Capture the cell that displays the provided text and extract its [X, Y] central coordinate. 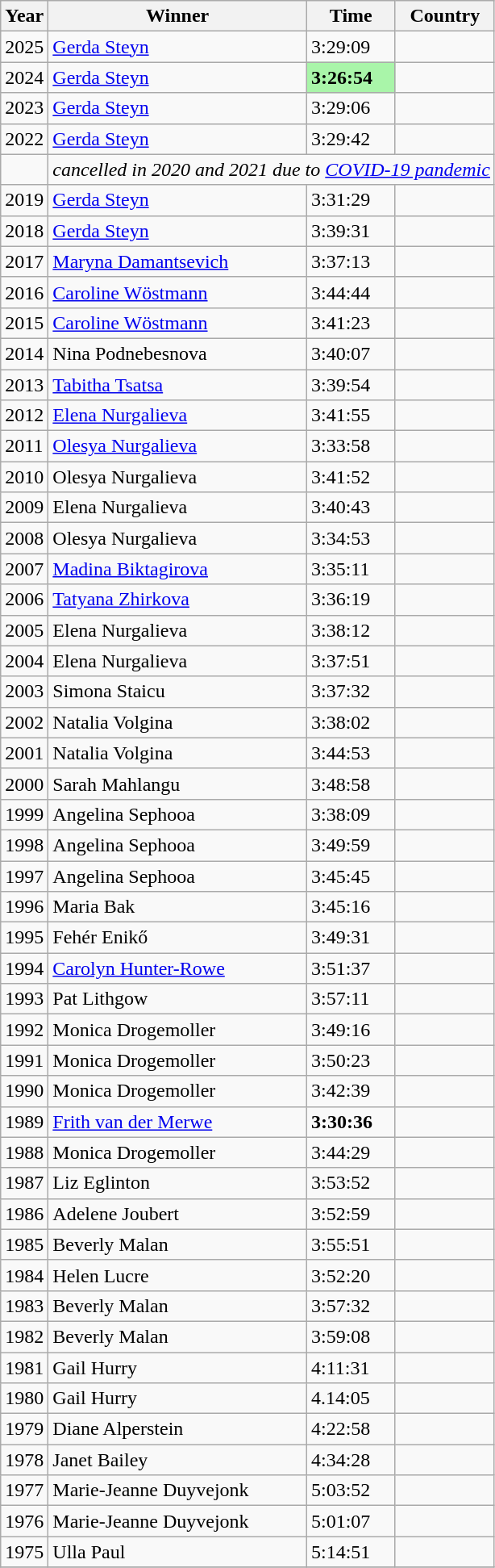
Sarah Mahlangu [177, 784]
3:35:11 [351, 569]
5:01:07 [351, 1521]
3:40:07 [351, 353]
2013 [24, 385]
cancelled in 2020 and 2021 due to COVID-19 pandemic [272, 169]
2025 [24, 47]
Year [24, 16]
3:42:39 [351, 1091]
2010 [24, 477]
2019 [24, 200]
Nina Podnebesnova [177, 353]
3:52:59 [351, 1214]
3:36:19 [351, 600]
2001 [24, 753]
5:14:51 [351, 1552]
1976 [24, 1521]
2012 [24, 416]
3:33:58 [351, 446]
2015 [24, 323]
3:53:52 [351, 1183]
1990 [24, 1091]
1991 [24, 1060]
3:34:53 [351, 538]
3:51:37 [351, 968]
3:48:58 [351, 784]
Fehér Enikő [177, 938]
3:59:08 [351, 1336]
3:38:09 [351, 814]
1985 [24, 1244]
1988 [24, 1152]
2011 [24, 446]
3:44:44 [351, 292]
3:30:36 [351, 1122]
Adelene Joubert [177, 1214]
3:49:31 [351, 938]
Frith van der Merwe [177, 1122]
1987 [24, 1183]
2022 [24, 139]
3:44:29 [351, 1152]
Simona Staicu [177, 692]
1998 [24, 845]
3:29:06 [351, 108]
Carolyn Hunter-Rowe [177, 968]
1984 [24, 1275]
2024 [24, 77]
2008 [24, 538]
4.14:05 [351, 1399]
1992 [24, 1030]
1999 [24, 814]
3:45:16 [351, 907]
Madina Biktagirova [177, 569]
1982 [24, 1336]
2007 [24, 569]
1986 [24, 1214]
1980 [24, 1399]
3:31:29 [351, 200]
3:26:54 [351, 77]
Country [445, 16]
3:40:43 [351, 508]
2009 [24, 508]
2002 [24, 722]
1997 [24, 876]
Liz Eglinton [177, 1183]
3:38:02 [351, 722]
3:29:42 [351, 139]
Ulla Paul [177, 1552]
2004 [24, 661]
3:41:52 [351, 477]
1989 [24, 1122]
2017 [24, 261]
3:29:09 [351, 47]
3:49:59 [351, 845]
4:34:28 [351, 1460]
3:41:55 [351, 416]
3:45:45 [351, 876]
5:03:52 [351, 1491]
1983 [24, 1306]
1975 [24, 1552]
3:55:51 [351, 1244]
4:11:31 [351, 1368]
Maria Bak [177, 907]
3:50:23 [351, 1060]
2006 [24, 600]
Time [351, 16]
1977 [24, 1491]
2005 [24, 630]
2023 [24, 108]
Pat Lithgow [177, 999]
3:39:31 [351, 231]
2003 [24, 692]
1979 [24, 1429]
3:39:54 [351, 385]
3:37:13 [351, 261]
Janet Bailey [177, 1460]
2018 [24, 231]
3:37:32 [351, 692]
1993 [24, 999]
Tatyana Zhirkova [177, 600]
3:52:20 [351, 1275]
3:38:12 [351, 630]
4:22:58 [351, 1429]
3:41:23 [351, 323]
1996 [24, 907]
3:49:16 [351, 1030]
2014 [24, 353]
1978 [24, 1460]
Diane Alperstein [177, 1429]
Helen Lucre [177, 1275]
3:57:11 [351, 999]
1981 [24, 1368]
1994 [24, 968]
Winner [177, 16]
Tabitha Tsatsa [177, 385]
Maryna Damantsevich [177, 261]
3:37:51 [351, 661]
2000 [24, 784]
3:57:32 [351, 1306]
1995 [24, 938]
2016 [24, 292]
3:44:53 [351, 753]
